Detect which cell encompasses the target text, then output its (x, y) center coordinate. 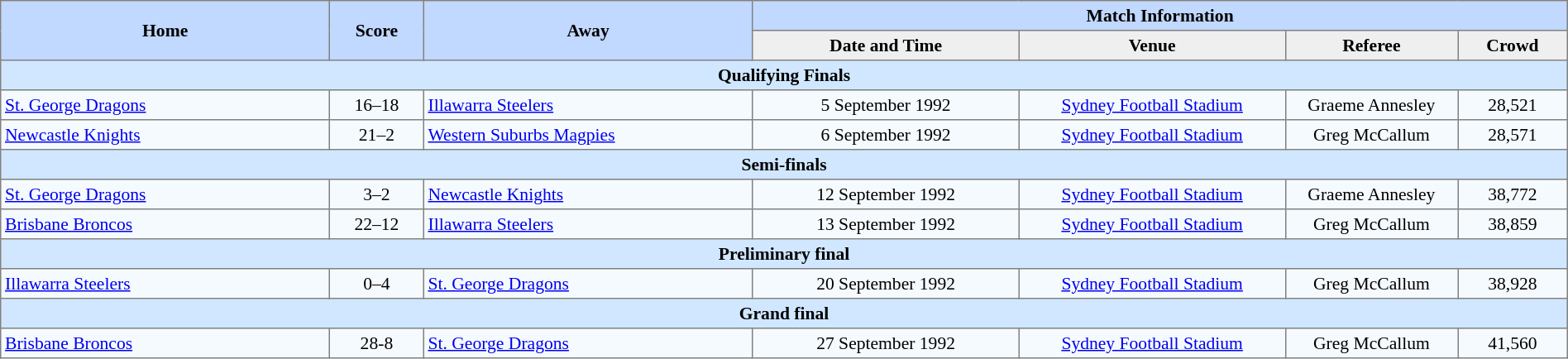
20 September 1992 (886, 284)
Match Information (1159, 16)
28,521 (1513, 105)
41,560 (1513, 343)
38,772 (1513, 194)
Referee (1371, 45)
Date and Time (886, 45)
Semi-finals (784, 165)
21–2 (377, 135)
28,571 (1513, 135)
27 September 1992 (886, 343)
13 September 1992 (886, 224)
Venue (1152, 45)
Qualifying Finals (784, 75)
6 September 1992 (886, 135)
16–18 (377, 105)
Score (377, 31)
Preliminary final (784, 254)
3–2 (377, 194)
Western Suburbs Magpies (588, 135)
0–4 (377, 284)
Home (165, 31)
28-8 (377, 343)
Away (588, 31)
5 September 1992 (886, 105)
22–12 (377, 224)
12 September 1992 (886, 194)
Grand final (784, 314)
38,859 (1513, 224)
Crowd (1513, 45)
38,928 (1513, 284)
